Search for the cell housing the specified text and yield its [X, Y] center coordinate. 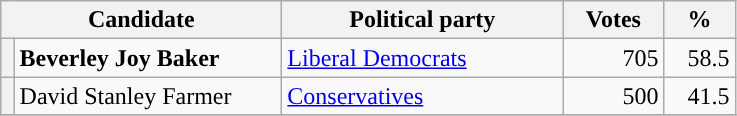
% [700, 20]
Liberal Democrats [422, 58]
41.5 [700, 96]
705 [614, 58]
58.5 [700, 58]
David Stanley Farmer [148, 96]
500 [614, 96]
Beverley Joy Baker [148, 58]
Votes [614, 20]
Candidate [142, 20]
Conservatives [422, 96]
Political party [422, 20]
